Identify which cell holds the provided text, then report its [x, y] central coordinate. 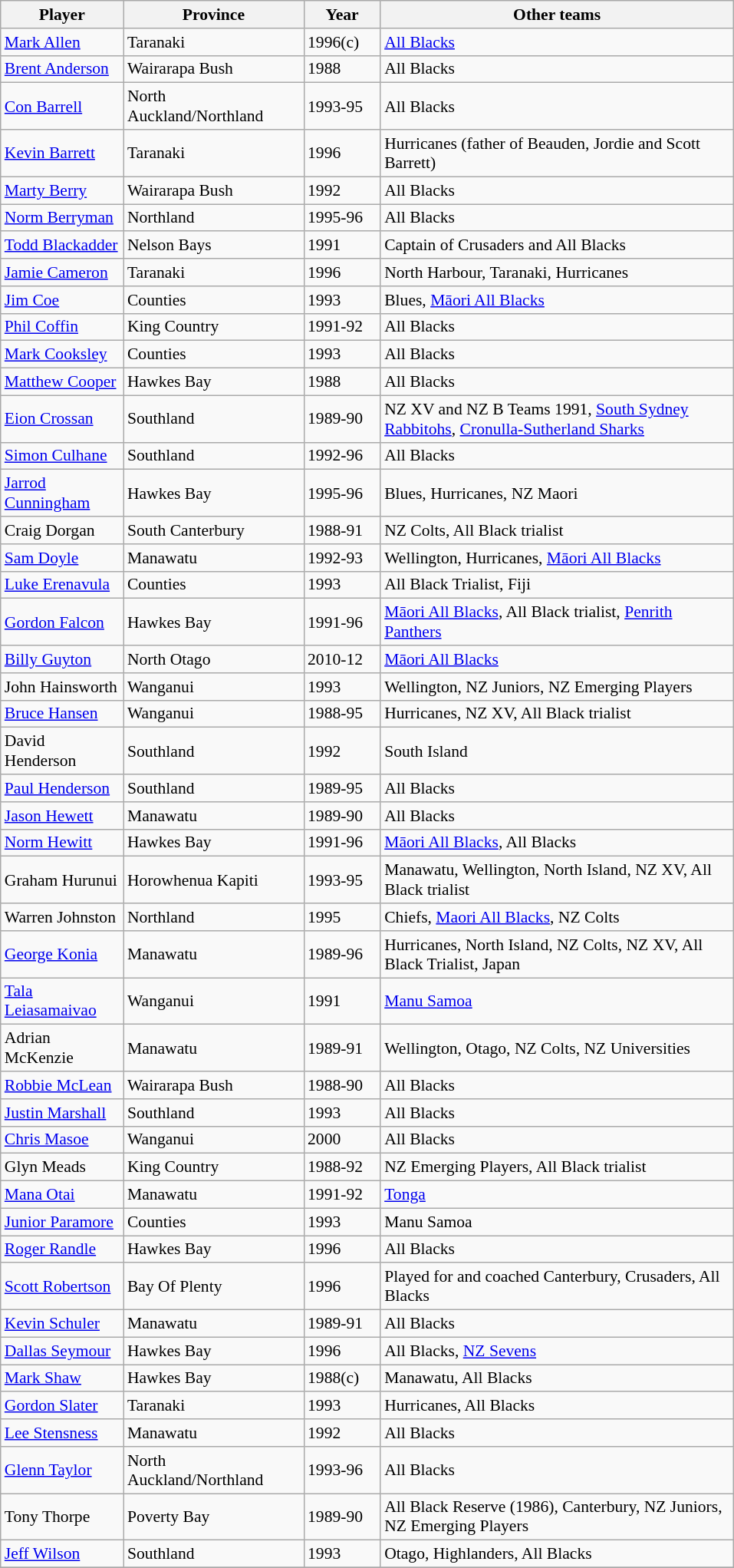
Wellington, Hurricanes, Māori All Blacks [557, 558]
John Hainsworth [62, 687]
Simon Culhane [62, 456]
Horowhenua Kapiti [213, 880]
Sam Doyle [62, 558]
Kevin Schuler [62, 1324]
All Black Trialist, Fiji [557, 585]
Mark Shaw [62, 1378]
Manawatu, All Blacks [557, 1378]
1995 [342, 917]
1988-91 [342, 530]
Con Barrell [62, 106]
Roger Randle [62, 1249]
Wellington, NZ Juniors, NZ Emerging Players [557, 687]
Warren Johnston [62, 917]
1989-96 [342, 955]
Glenn Taylor [62, 1471]
Paul Henderson [62, 788]
1992-96 [342, 456]
Kevin Barrett [62, 153]
Hurricanes, All Blacks [557, 1406]
Norm Berryman [62, 218]
NZ XV and NZ B Teams 1991, South Sydney Rabbitohs, Cronulla-Sutherland Sharks [557, 419]
Chris Masoe [62, 1140]
Jim Coe [62, 300]
Chiefs, Maori All Blacks, NZ Colts [557, 917]
Glyn Meads [62, 1167]
1992-93 [342, 558]
Marty Berry [62, 190]
Phil Coffin [62, 327]
Mark Cooksley [62, 355]
1988-92 [342, 1167]
Mana Otai [62, 1195]
1988(c) [342, 1378]
Matthew Cooper [62, 382]
Gordon Slater [62, 1406]
1996(c) [342, 42]
Blues, Hurricanes, NZ Maori [557, 493]
Gordon Falcon [62, 622]
Year [342, 15]
Lee Stensness [62, 1433]
Māori All Blacks [557, 659]
Jamie Cameron [62, 272]
Todd Blackadder [62, 246]
North Otago [213, 659]
Hurricanes, NZ XV, All Black trialist [557, 714]
1993-96 [342, 1471]
All Blacks, NZ Sevens [557, 1351]
Province [213, 15]
Junior Paramore [62, 1222]
Captain of Crusaders and All Blacks [557, 246]
Jeff Wilson [62, 1554]
Māori All Blacks, All Black trialist, Penrith Panthers [557, 622]
Brent Anderson [62, 69]
Tonga [557, 1195]
Māori All Blacks, All Blacks [557, 843]
North Harbour, Taranaki, Hurricanes [557, 272]
Hurricanes, North Island, NZ Colts, NZ XV, All Black Trialist, Japan [557, 955]
Bay Of Plenty [213, 1286]
Jarrod Cunningham [62, 493]
Wellington, Otago, NZ Colts, NZ Universities [557, 1048]
2000 [342, 1140]
Otago, Highlanders, All Blacks [557, 1554]
2010-12 [342, 659]
Hurricanes (father of Beauden, Jordie and Scott Barrett) [557, 153]
Adrian McKenzie [62, 1048]
All Black Reserve (1986), Canterbury, NZ Juniors, NZ Emerging Players [557, 1517]
Craig Dorgan [62, 530]
South Island [557, 751]
Played for and coached Canterbury, Crusaders, All Blacks [557, 1286]
Nelson Bays [213, 246]
Tony Thorpe [62, 1517]
1988-90 [342, 1085]
David Henderson [62, 751]
Poverty Bay [213, 1517]
George Konia [62, 955]
Billy Guyton [62, 659]
Dallas Seymour [62, 1351]
Bruce Hansen [62, 714]
Manawatu, Wellington, North Island, NZ XV, All Black trialist [557, 880]
Jason Hewett [62, 816]
Graham Hurunui [62, 880]
Player [62, 15]
1989-95 [342, 788]
Scott Robertson [62, 1286]
Blues, Māori All Blacks [557, 300]
NZ Emerging Players, All Black trialist [557, 1167]
Eion Crossan [62, 419]
Luke Erenavula [62, 585]
Mark Allen [62, 42]
South Canterbury [213, 530]
NZ Colts, All Black trialist [557, 530]
Justin Marshall [62, 1113]
1988-95 [342, 714]
Robbie McLean [62, 1085]
Norm Hewitt [62, 843]
Tala Leiasamaivao [62, 1001]
Other teams [557, 15]
